Pinpoint the cell where the given text exists, returning its (X, Y) midpoint coordinate. 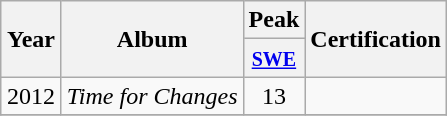
Album (152, 39)
13 (274, 96)
Year (32, 39)
SWE (274, 58)
Peak (274, 20)
Time for Changes (152, 96)
Certification (376, 39)
2012 (32, 96)
